Output the [X, Y] coordinate of the center of the cell containing the given text.  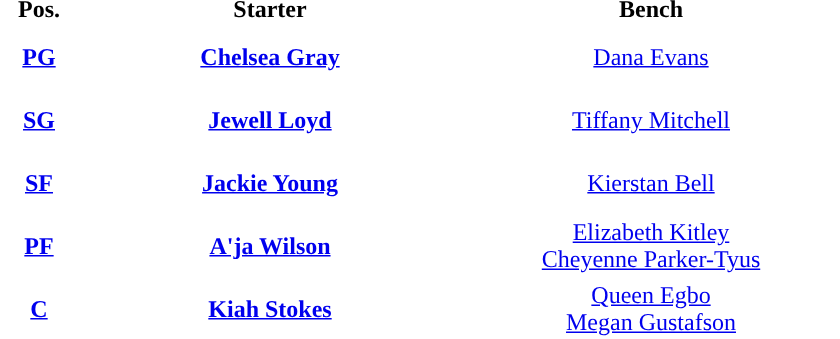
Kierstan Bell [651, 183]
Queen EgboMegan Gustafson [651, 309]
Tiffany Mitchell [651, 120]
Jewell Loyd [270, 120]
PG [39, 57]
Dana Evans [651, 57]
SF [39, 183]
PF [39, 246]
Elizabeth Kitley Cheyenne Parker-Tyus [651, 246]
SG [39, 120]
Chelsea Gray [270, 57]
A'ja Wilson [270, 246]
Jackie Young [270, 183]
C [39, 309]
Kiah Stokes [270, 309]
